Extract the [X, Y] coordinate from the center of the cell holding the provided text.  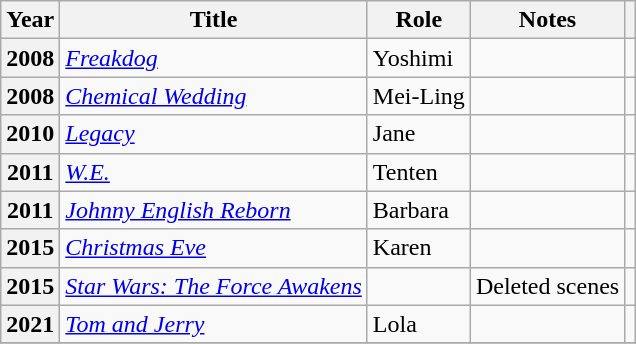
Tenten [418, 172]
Jane [418, 134]
Star Wars: The Force Awakens [214, 286]
Notes [547, 20]
Legacy [214, 134]
Year [30, 20]
Karen [418, 248]
Chemical Wedding [214, 96]
Lola [418, 324]
Barbara [418, 210]
2021 [30, 324]
W.E. [214, 172]
Johnny English Reborn [214, 210]
Freakdog [214, 58]
Christmas Eve [214, 248]
Tom and Jerry [214, 324]
Title [214, 20]
2010 [30, 134]
Deleted scenes [547, 286]
Mei-Ling [418, 96]
Yoshimi [418, 58]
Role [418, 20]
